Return the (x, y) coordinate for the center point of the cell that contains the specified text.  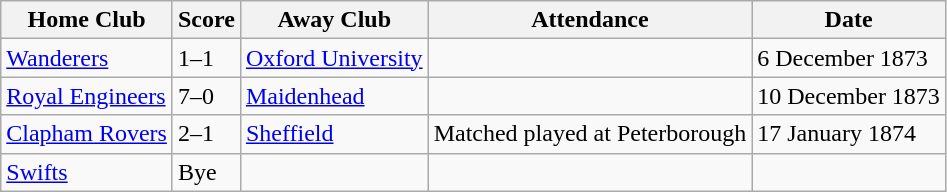
7–0 (206, 96)
Sheffield (334, 134)
1–1 (206, 58)
2–1 (206, 134)
Home Club (87, 20)
6 December 1873 (849, 58)
Bye (206, 172)
Matched played at Peterborough (590, 134)
Score (206, 20)
Attendance (590, 20)
Date (849, 20)
Wanderers (87, 58)
Clapham Rovers (87, 134)
Maidenhead (334, 96)
Oxford University (334, 58)
Royal Engineers (87, 96)
17 January 1874 (849, 134)
Away Club (334, 20)
Swifts (87, 172)
10 December 1873 (849, 96)
